Identify which cell holds the provided text, then report its (X, Y) central coordinate. 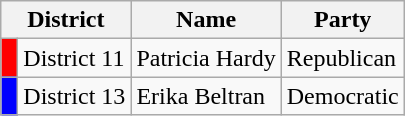
Democratic (342, 96)
Republican (342, 58)
District (66, 20)
District 13 (74, 96)
Patricia Hardy (206, 58)
District 11 (74, 58)
Name (206, 20)
Erika Beltran (206, 96)
Party (342, 20)
